Extract the (X, Y) coordinate from the center of the cell holding the provided text.  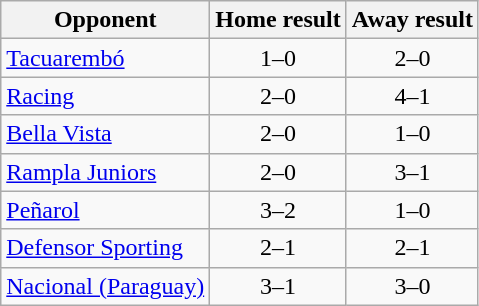
4–1 (412, 96)
Rampla Juniors (106, 172)
Nacional (Paraguay) (106, 286)
Tacuarembó (106, 58)
3–0 (412, 286)
Peñarol (106, 210)
3–2 (278, 210)
Away result (412, 20)
Home result (278, 20)
Racing (106, 96)
Defensor Sporting (106, 248)
Bella Vista (106, 134)
Opponent (106, 20)
